Output the (X, Y) coordinate of the center of the cell containing the given text.  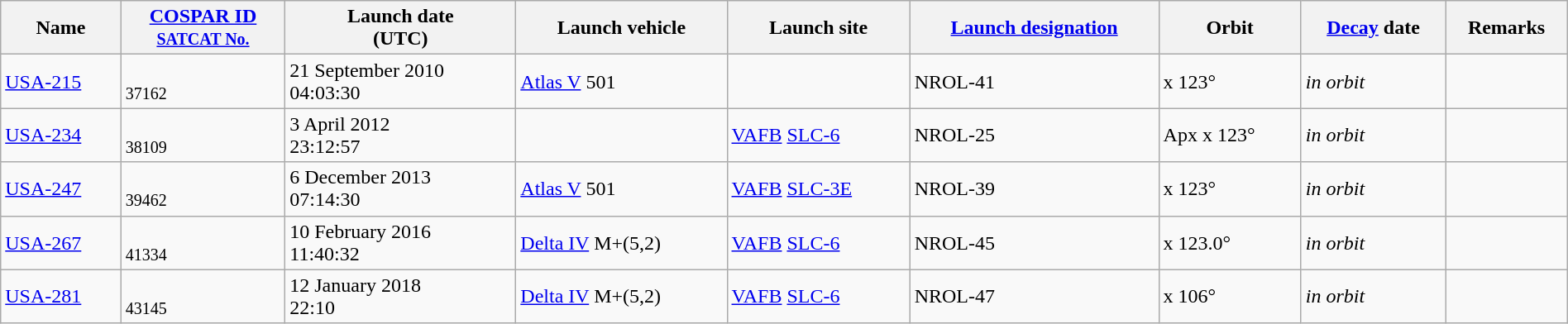
Orbit (1230, 28)
VAFB SLC-3E (819, 188)
Apx x 123° (1230, 136)
x 106° (1230, 296)
Launch site (819, 28)
USA-234 (61, 136)
NROL-47 (1034, 296)
Decay date (1373, 28)
COSPAR IDSATCAT No. (203, 28)
43145 (203, 296)
NROL-39 (1034, 188)
6 December 201307:14:30 (400, 188)
Name (61, 28)
38109 (203, 136)
10 February 201611:40:32 (400, 243)
USA-267 (61, 243)
NROL-45 (1034, 243)
NROL-41 (1034, 81)
41334 (203, 243)
Remarks (1507, 28)
USA-247 (61, 188)
NROL-25 (1034, 136)
USA-215 (61, 81)
12 January 201822:10 (400, 296)
Launch date(UTC) (400, 28)
x 123.0° (1230, 243)
Launch designation (1034, 28)
37162 (203, 81)
39462 (203, 188)
21 September 201004:03:30 (400, 81)
Launch vehicle (622, 28)
USA-281 (61, 296)
3 April 201223:12:57 (400, 136)
